Locate the cell with the specified text and output its [X, Y] center coordinate. 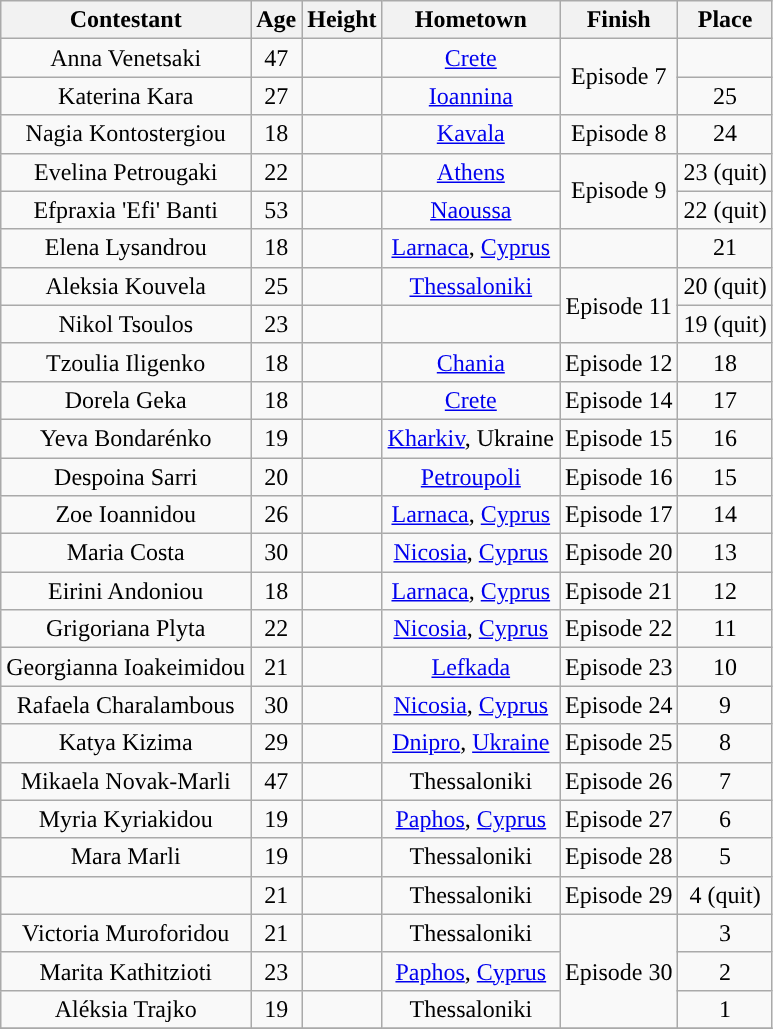
13 [725, 553]
3 [725, 933]
Nagia Kontostergiou [126, 134]
Episode 30 [619, 971]
Myria Kyriakidou [126, 819]
Mara Marli [126, 857]
27 [276, 96]
Contestant [126, 20]
20 [276, 477]
Grigoriana Plyta [126, 629]
Episode 25 [619, 743]
Aleksia Kouvela [126, 286]
Efpraxia 'Efi' Banti [126, 210]
12 [725, 591]
Place [725, 20]
Aléksia Trajko [126, 1009]
8 [725, 743]
Finish [619, 20]
Episode 11 [619, 305]
Eirini Andoniou [126, 591]
22 (quit) [725, 210]
Episode 9 [619, 191]
16 [725, 438]
26 [276, 515]
Petroupoli [470, 477]
4 (quit) [725, 895]
Marita Kathitzioti [126, 971]
Ioannina [470, 96]
Tzoulia Iligenko [126, 362]
Episode 14 [619, 400]
Athens [470, 172]
Episode 28 [619, 857]
Dorela Geka [126, 400]
Dnipro, Ukraine [470, 743]
Maria Costa [126, 553]
Episode 15 [619, 438]
Rafaela Charalambous [126, 705]
Elena Lysandrou [126, 248]
5 [725, 857]
Anna Venetsaki [126, 58]
Kharkiv, Ukraine [470, 438]
Episode 22 [619, 629]
20 (quit) [725, 286]
Victoria Muroforidou [126, 933]
Episode 17 [619, 515]
Episode 23 [619, 667]
Episode 7 [619, 77]
Episode 20 [619, 553]
Despoina Sarri [126, 477]
Height [342, 20]
19 (quit) [725, 324]
Episode 8 [619, 134]
Age [276, 20]
Lefkada [470, 667]
14 [725, 515]
6 [725, 819]
Episode 27 [619, 819]
Nikol Tsoulos [126, 324]
Episode 21 [619, 591]
Episode 24 [619, 705]
Naoussa [470, 210]
Kavala [470, 134]
Episode 29 [619, 895]
29 [276, 743]
2 [725, 971]
7 [725, 781]
15 [725, 477]
Yeva Bondarénko [126, 438]
Episode 12 [619, 362]
Episode 16 [619, 477]
10 [725, 667]
24 [725, 134]
Mikaela Novak-Marli [126, 781]
Katerina Kara [126, 96]
Evelina Petrougaki [126, 172]
11 [725, 629]
9 [725, 705]
1 [725, 1009]
Georgianna Ioakeimidou [126, 667]
Zoe Ioannidou [126, 515]
Chania [470, 362]
23 (quit) [725, 172]
Hometown [470, 20]
Katya Kizima [126, 743]
Episode 26 [619, 781]
53 [276, 210]
17 [725, 400]
